Provide the [x, y] coordinate of the cell's center where the given text is located.  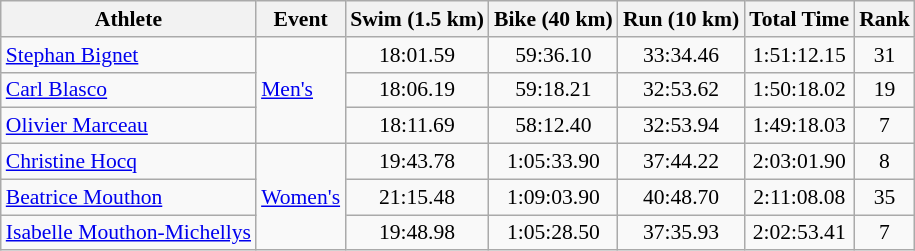
37:44.22 [681, 162]
Stephan Bignet [128, 55]
Swim (1.5 km) [417, 19]
Men's [300, 90]
21:15.48 [417, 197]
Beatrice Mouthon [128, 197]
32:53.62 [681, 90]
19:48.98 [417, 233]
1:49:18.03 [799, 126]
19:43.78 [417, 162]
Total Time [799, 19]
Bike (40 km) [554, 19]
2:03:01.90 [799, 162]
1:05:28.50 [554, 233]
8 [884, 162]
1:05:33.90 [554, 162]
1:50:18.02 [799, 90]
Isabelle Mouthon-Michellys [128, 233]
2:11:08.08 [799, 197]
1:09:03.90 [554, 197]
Christine Hocq [128, 162]
Olivier Marceau [128, 126]
Run (10 km) [681, 19]
31 [884, 55]
1:51:12.15 [799, 55]
2:02:53.41 [799, 233]
59:36.10 [554, 55]
58:12.40 [554, 126]
59:18.21 [554, 90]
37:35.93 [681, 233]
18:11.69 [417, 126]
33:34.46 [681, 55]
Women's [300, 198]
Carl Blasco [128, 90]
19 [884, 90]
Rank [884, 19]
32:53.94 [681, 126]
Event [300, 19]
40:48.70 [681, 197]
18:06.19 [417, 90]
Athlete [128, 19]
18:01.59 [417, 55]
35 [884, 197]
